Pinpoint the cell where the given text exists, returning its (X, Y) midpoint coordinate. 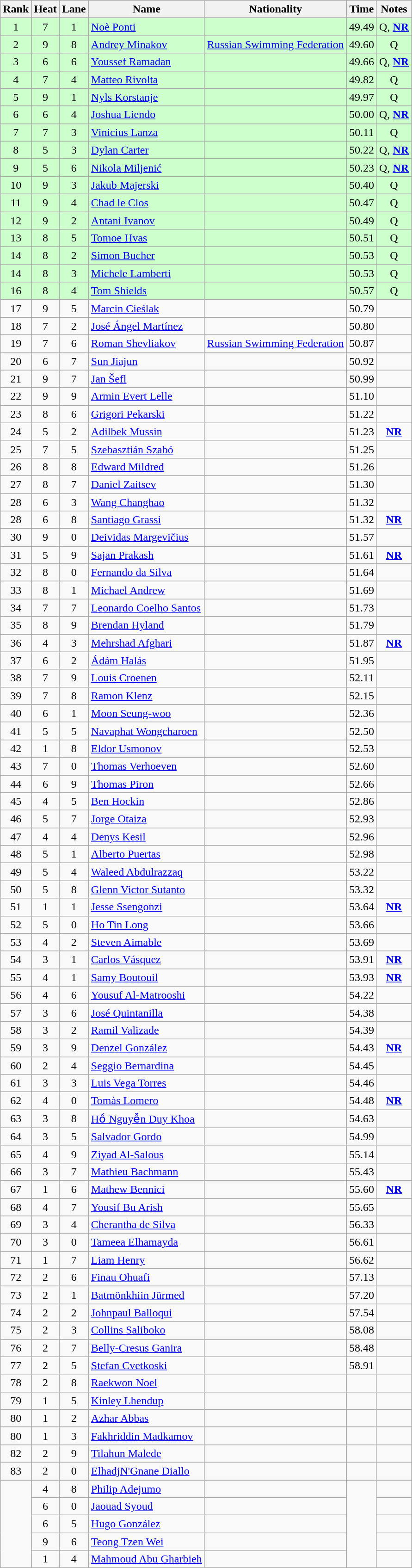
21 (16, 379)
38 (16, 678)
Szebasztián Szabó (146, 449)
Yousuf Al-Matrooshi (146, 995)
Belly-Cresus Ganira (146, 1348)
50.00 (362, 115)
Jorge Otaiza (146, 819)
Sun Jiajun (146, 361)
51.57 (362, 537)
34 (16, 608)
52.86 (362, 802)
54 (16, 960)
Mahmoud Abu Gharbieh (146, 1559)
44 (16, 784)
57 (16, 1012)
Teong Tzen Wei (146, 1542)
Luis Vega Torres (146, 1083)
27 (16, 484)
Denzel González (146, 1048)
Fakhriddin Madkamov (146, 1436)
Ádám Halás (146, 661)
Raekwon Noel (146, 1383)
Ziyad Al-Salous (146, 1154)
50.57 (362, 291)
55.65 (362, 1207)
31 (16, 555)
Antani Ivanov (146, 221)
Wang Changhao (146, 502)
Rank (16, 9)
Eldor Usmonov (146, 748)
Lane (74, 9)
Johnpaul Balloqui (146, 1313)
Cherantha de Silva (146, 1225)
José Ángel Martínez (146, 326)
52 (16, 925)
Liam Henry (146, 1260)
49.97 (362, 97)
Tom Shields (146, 291)
20 (16, 361)
51.23 (362, 432)
Tomoe Hvas (146, 238)
Tilahun Malede (146, 1453)
54.99 (362, 1136)
74 (16, 1313)
Sajan Prakash (146, 555)
Jan Šefl (146, 379)
52.36 (362, 713)
36 (16, 643)
69 (16, 1225)
53.93 (362, 977)
46 (16, 819)
58.91 (362, 1365)
Jesse Ssengonzi (146, 907)
Mehrshad Afghari (146, 643)
Ben Hockin (146, 802)
78 (16, 1383)
40 (16, 713)
47 (16, 837)
62 (16, 1101)
12 (16, 221)
Glenn Victor Sutanto (146, 889)
16 (16, 291)
54.39 (362, 1030)
13 (16, 238)
51.87 (362, 643)
Navaphat Wongcharoen (146, 731)
50.22 (362, 150)
52.93 (362, 819)
Ramil Valizade (146, 1030)
32 (16, 573)
56 (16, 995)
50.23 (362, 167)
53 (16, 942)
Daniel Zaitsev (146, 484)
50.80 (362, 326)
Andrey Minakov (146, 44)
23 (16, 414)
82 (16, 1453)
71 (16, 1260)
Armin Evert Lelle (146, 396)
Leonardo Coelho Santos (146, 608)
58 (16, 1030)
68 (16, 1207)
Nyls Korstanje (146, 97)
49.82 (362, 80)
José Quintanilla (146, 1012)
Hugo González (146, 1524)
49 (16, 872)
Stefan Cvetkoski (146, 1365)
52.98 (362, 854)
41 (16, 731)
76 (16, 1348)
26 (16, 467)
52.11 (362, 678)
53.66 (362, 925)
Joshua Liendo (146, 115)
50.92 (362, 361)
Youssef Ramadan (146, 62)
48 (16, 854)
Tameea Elhamayda (146, 1242)
52.60 (362, 766)
56.62 (362, 1260)
49.60 (362, 44)
66 (16, 1172)
50.49 (362, 221)
53.32 (362, 889)
Marcin Cieślak (146, 309)
51.64 (362, 573)
63 (16, 1119)
Heat (45, 9)
61 (16, 1083)
50.47 (362, 203)
35 (16, 625)
Thomas Verhoeven (146, 766)
30 (16, 537)
Samy Boutouil (146, 977)
Salvador Gordo (146, 1136)
Simon Bucher (146, 256)
54.45 (362, 1065)
19 (16, 344)
51.69 (362, 590)
Louis Croenen (146, 678)
51.95 (362, 661)
Michael Andrew (146, 590)
50.87 (362, 344)
53.64 (362, 907)
55.43 (362, 1172)
Seggio Bernardina (146, 1065)
Hồ Nguyễn Duy Khoa (146, 1119)
83 (16, 1471)
Finau Ohuafi (146, 1278)
51.26 (362, 467)
54.63 (362, 1119)
Nikola Miljenić (146, 167)
Collins Saliboko (146, 1330)
10 (16, 185)
50.40 (362, 185)
51.30 (362, 484)
Michele Lamberti (146, 273)
55 (16, 977)
Tomàs Lomero (146, 1101)
51.22 (362, 414)
72 (16, 1278)
52.50 (362, 731)
Nationality (276, 9)
39 (16, 696)
55.60 (362, 1189)
75 (16, 1330)
50 (16, 889)
Azhar Abbas (146, 1418)
51 (16, 907)
25 (16, 449)
42 (16, 748)
57.13 (362, 1278)
33 (16, 590)
73 (16, 1295)
54.48 (362, 1101)
Vinicius Lanza (146, 132)
Notes (394, 9)
Brendan Hyland (146, 625)
49.66 (362, 62)
18 (16, 326)
Adilbek Mussin (146, 432)
52.66 (362, 784)
11 (16, 203)
ElhadjN'Gnane Diallo (146, 1471)
Ho Tin Long (146, 925)
58.48 (362, 1348)
60 (16, 1065)
56.33 (362, 1225)
57.54 (362, 1313)
Waleed Abdulrazzaq (146, 872)
45 (16, 802)
51.79 (362, 625)
56.61 (362, 1242)
37 (16, 661)
Chad le Clos (146, 203)
50.99 (362, 379)
51.25 (362, 449)
Santiago Grassi (146, 520)
17 (16, 309)
52.53 (362, 748)
Alberto Puertas (146, 854)
50.79 (362, 309)
Ramon Klenz (146, 696)
51.10 (362, 396)
Dylan Carter (146, 150)
Noè Ponti (146, 27)
Carlos Vásquez (146, 960)
54.43 (362, 1048)
Jakub Majerski (146, 185)
67 (16, 1189)
51.73 (362, 608)
Jaouad Syoud (146, 1506)
Philip Adejumo (146, 1489)
52.96 (362, 837)
50.51 (362, 238)
Time (362, 9)
Matteo Rivolta (146, 80)
Deividas Margevičius (146, 537)
54.46 (362, 1083)
Roman Shevliakov (146, 344)
53.22 (362, 872)
54.38 (362, 1012)
59 (16, 1048)
Thomas Piron (146, 784)
50.11 (362, 132)
Fernando da Silva (146, 573)
Moon Seung-woo (146, 713)
54.22 (362, 995)
65 (16, 1154)
Kinley Lhendup (146, 1401)
Yousif Bu Arish (146, 1207)
Name (146, 9)
52.15 (362, 696)
64 (16, 1136)
Steven Aimable (146, 942)
58.08 (362, 1330)
53.69 (362, 942)
53.91 (362, 960)
79 (16, 1401)
Mathew Bennici (146, 1189)
51.61 (362, 555)
Batmönkhiin Jürmed (146, 1295)
Grigori Pekarski (146, 414)
57.20 (362, 1295)
24 (16, 432)
Mathieu Bachmann (146, 1172)
55.14 (362, 1154)
22 (16, 396)
Edward Mildred (146, 467)
70 (16, 1242)
49.49 (362, 27)
43 (16, 766)
Denys Kesil (146, 837)
77 (16, 1365)
